For the text-containing cell, return its midpoint in (x, y) coordinate format. 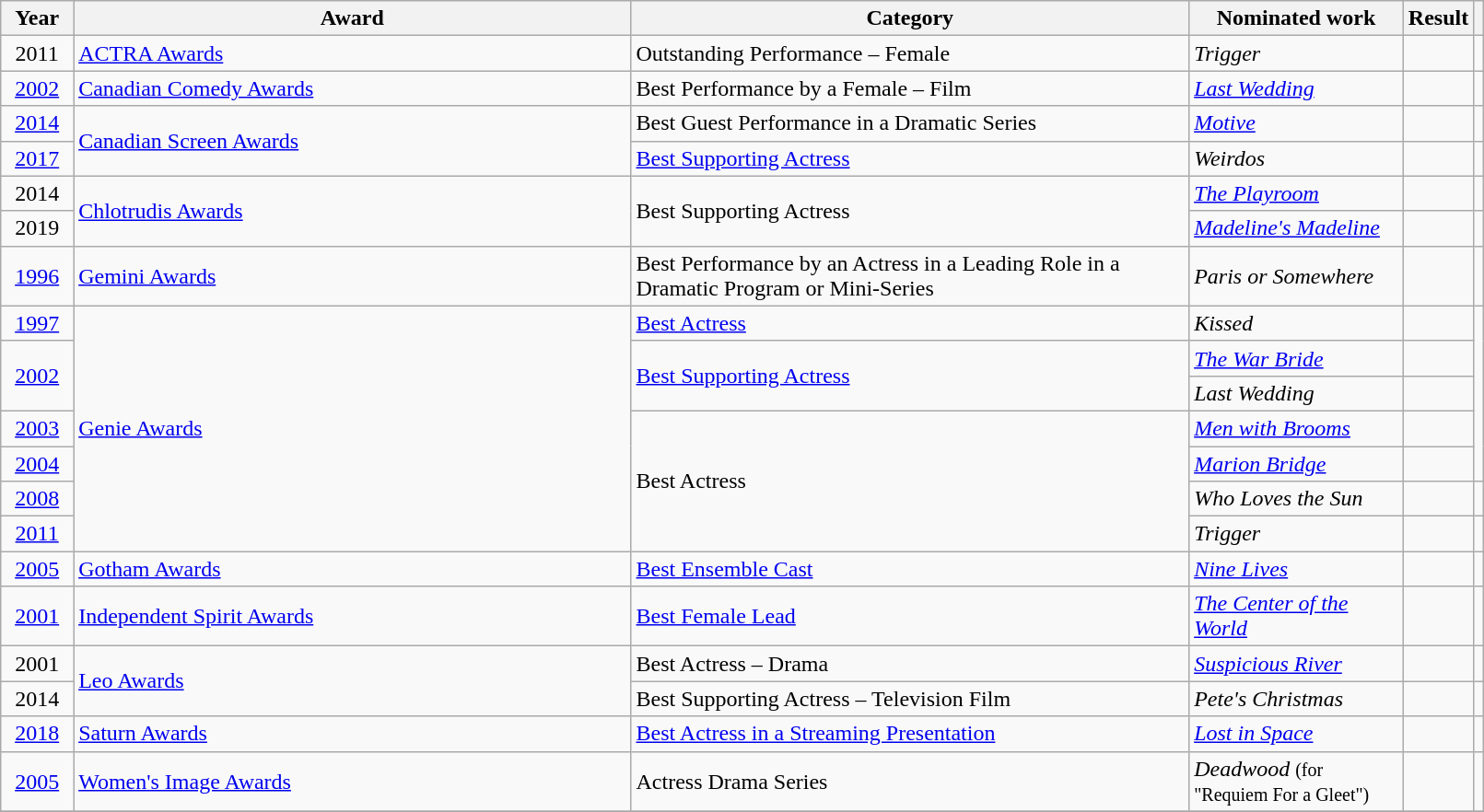
1997 (37, 323)
Independent Spirit Awards (352, 617)
Best Actress in a Streaming Presentation (910, 734)
Chlotrudis Awards (352, 211)
Actress Drama Series (910, 781)
2004 (37, 463)
The Playroom (1297, 193)
Best Ensemble Cast (910, 569)
The Center of the World (1297, 617)
Canadian Screen Awards (352, 141)
The War Bride (1297, 358)
Category (910, 18)
2019 (37, 228)
Best Actress – Drama (910, 664)
Best Performance by a Female – Film (910, 88)
2017 (37, 158)
Women's Image Awards (352, 781)
Kissed (1297, 323)
Award (352, 18)
Marion Bridge (1297, 463)
Best Supporting Actress – Television Film (910, 699)
Best Female Lead (910, 617)
Gemini Awards (352, 276)
Madeline's Madeline (1297, 228)
1996 (37, 276)
Saturn Awards (352, 734)
Suspicious River (1297, 664)
Best Performance by an Actress in a Leading Role in a Dramatic Program or Mini-Series (910, 276)
Gotham Awards (352, 569)
Motive (1297, 123)
Result (1438, 18)
Canadian Comedy Awards (352, 88)
2018 (37, 734)
Weirdos (1297, 158)
Genie Awards (352, 428)
2003 (37, 428)
Men with Brooms (1297, 428)
Year (37, 18)
Outstanding Performance – Female (910, 53)
Deadwood (for "Requiem For a Gleet") (1297, 781)
Leo Awards (352, 681)
ACTRA Awards (352, 53)
2008 (37, 499)
Nine Lives (1297, 569)
Nominated work (1297, 18)
Best Guest Performance in a Dramatic Series (910, 123)
Lost in Space (1297, 734)
Paris or Somewhere (1297, 276)
Pete's Christmas (1297, 699)
Who Loves the Sun (1297, 499)
